Determine the [X, Y] coordinate at the center of the cell enclosing the given text.  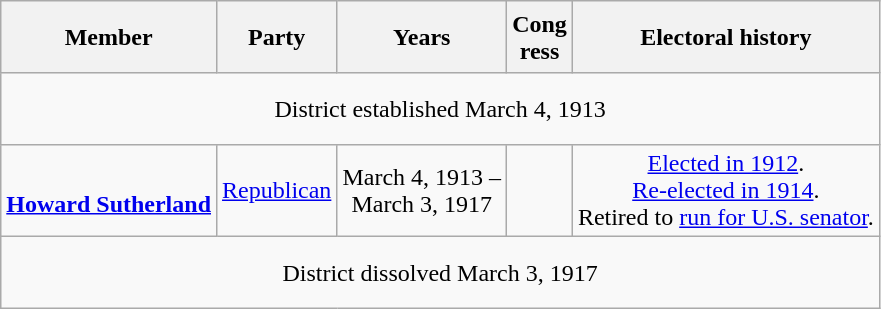
Member [109, 37]
Congress [540, 37]
Republican [277, 191]
March 4, 1913 –March 3, 1917 [422, 191]
Party [277, 37]
Elected in 1912.Re-elected in 1914.Retired to run for U.S. senator. [726, 191]
Electoral history [726, 37]
Howard Sutherland [109, 191]
District dissolved March 3, 1917 [440, 273]
District established March 4, 1913 [440, 109]
Years [422, 37]
